Detect which cell encompasses the target text, then output its (x, y) center coordinate. 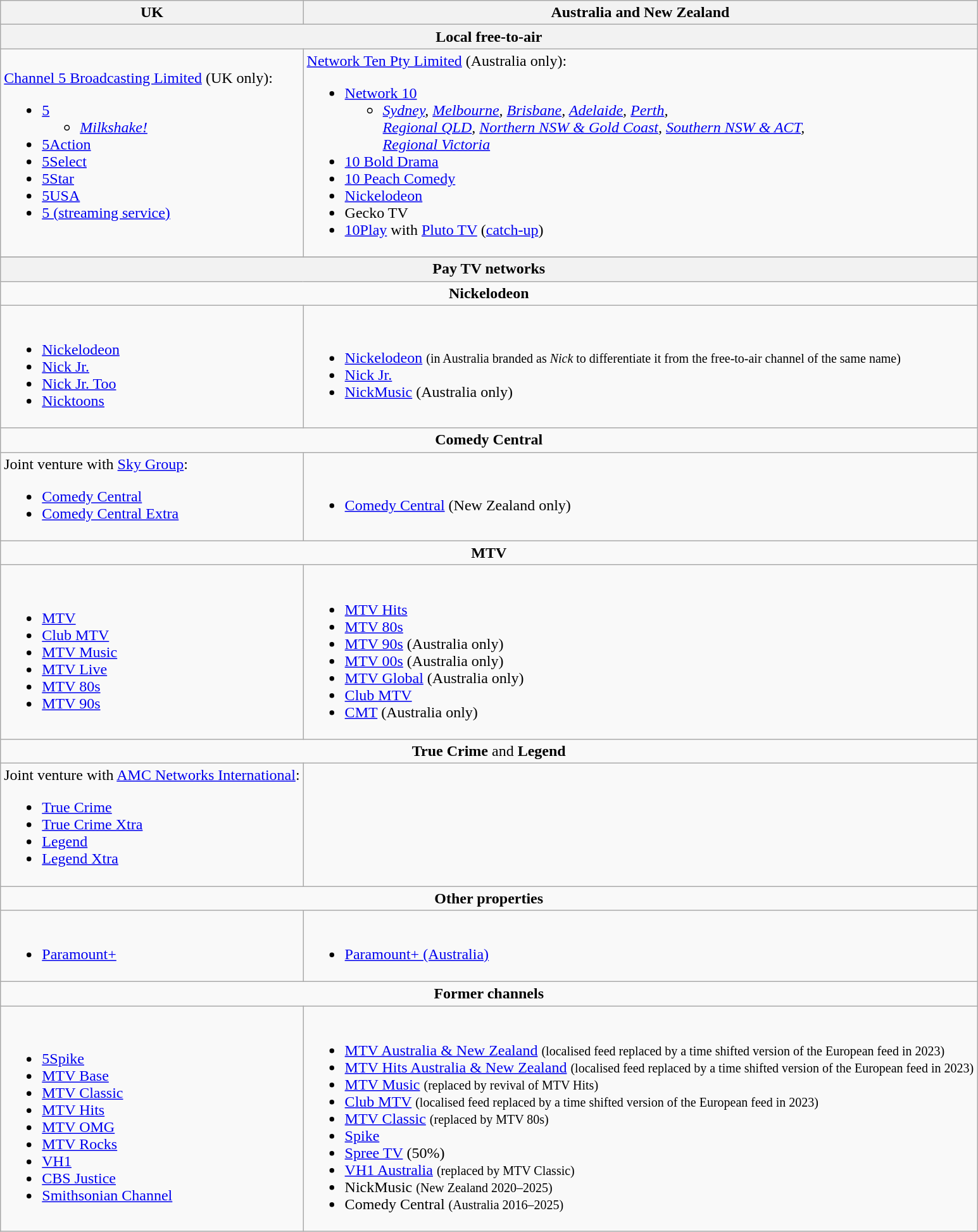
NickelodeonNick Jr.Nick Jr. TooNicktoons (152, 367)
UK (152, 13)
Joint venture with Sky Group:Comedy CentralComedy Central Extra (152, 496)
Paramount+ (Australia) (641, 946)
Channel 5 Broadcasting Limited (UK only):5Milkshake!5Action5Select5Star5USA5 (streaming service) (152, 153)
MTVClub MTVMTV MusicMTV LiveMTV 80sMTV 90s (152, 652)
Former channels (489, 994)
Nickelodeon (in Australia branded as Nick to differentiate it from the free-to-air channel of the same name)Nick Jr.NickMusic (Australia only) (641, 367)
5SpikeMTV BaseMTV ClassicMTV HitsMTV OMGMTV RocksVH1CBS JusticeSmithsonian Channel (152, 1119)
Other properties (489, 898)
Pay TV networks (489, 269)
MTV (489, 553)
MTV HitsMTV 80sMTV 90s (Australia only)MTV 00s (Australia only)MTV Global (Australia only)Club MTVCMT (Australia only) (641, 652)
Paramount+ (152, 946)
Comedy Central (New Zealand only) (641, 496)
Local free-to-air (489, 37)
Australia and New Zealand (641, 13)
True Crime and Legend (489, 751)
Nickelodeon (489, 293)
Joint venture with AMC Networks International:True CrimeTrue Crime XtraLegendLegend Xtra (152, 824)
Comedy Central (489, 440)
